Detect which cell encompasses the target text, then output its (x, y) center coordinate. 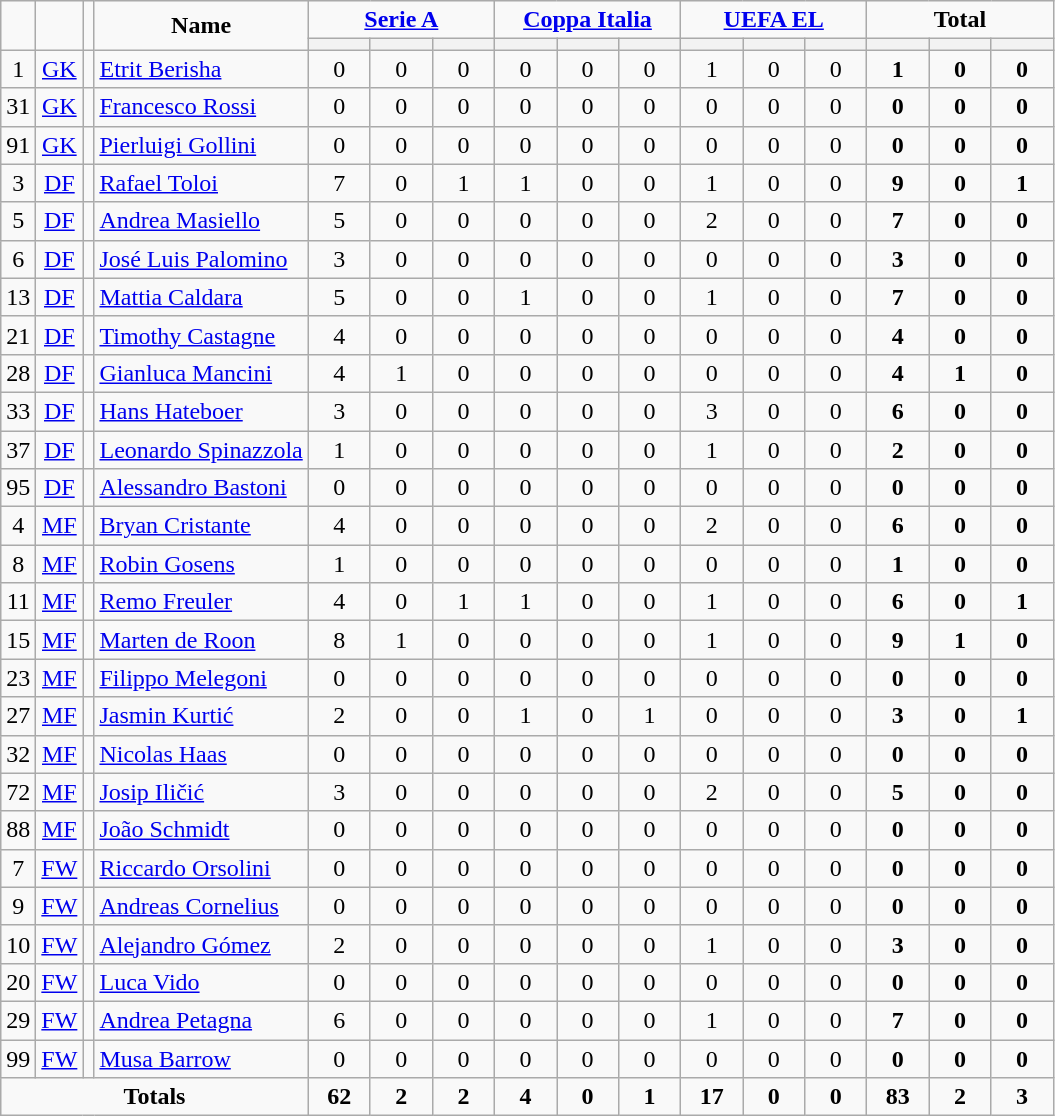
Francesco Rossi (201, 107)
83 (898, 1097)
Bryan Cristante (201, 526)
Timothy Castagne (201, 335)
Andreas Cornelius (201, 906)
Luca Vido (201, 982)
72 (18, 792)
Alessandro Bastoni (201, 488)
Musa Barrow (201, 1059)
31 (18, 107)
Filippo Melegoni (201, 678)
Pierluigi Gollini (201, 145)
62 (339, 1097)
Name (201, 26)
UEFA EL (774, 20)
37 (18, 449)
Leonardo Spinazzola (201, 449)
Mattia Caldara (201, 297)
21 (18, 335)
Total (960, 20)
Coppa Italia (587, 20)
15 (18, 640)
10 (18, 944)
99 (18, 1059)
13 (18, 297)
Josip Iličić (201, 792)
Hans Hateboer (201, 411)
Nicolas Haas (201, 754)
Robin Gosens (201, 564)
28 (18, 373)
Andrea Masiello (201, 221)
11 (18, 602)
88 (18, 830)
17 (712, 1097)
91 (18, 145)
Jasmin Kurtić (201, 716)
29 (18, 1020)
33 (18, 411)
Serie A (401, 20)
Etrit Berisha (201, 69)
32 (18, 754)
Riccardo Orsolini (201, 868)
José Luis Palomino (201, 259)
João Schmidt (201, 830)
Marten de Roon (201, 640)
Gianluca Mancini (201, 373)
95 (18, 488)
27 (18, 716)
20 (18, 982)
Totals (155, 1097)
23 (18, 678)
Andrea Petagna (201, 1020)
Alejandro Gómez (201, 944)
Remo Freuler (201, 602)
Rafael Toloi (201, 183)
